Capture the cell that displays the provided text and extract its [x, y] central coordinate. 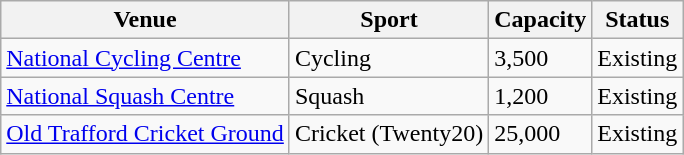
National Cycling Centre [146, 58]
1,200 [540, 96]
Cricket (Twenty20) [388, 134]
Old Trafford Cricket Ground [146, 134]
Venue [146, 20]
National Squash Centre [146, 96]
Squash [388, 96]
Capacity [540, 20]
Status [638, 20]
Sport [388, 20]
3,500 [540, 58]
Cycling [388, 58]
25,000 [540, 134]
